Find where the given text appears and provide that cell's center as [x, y] coordinate. 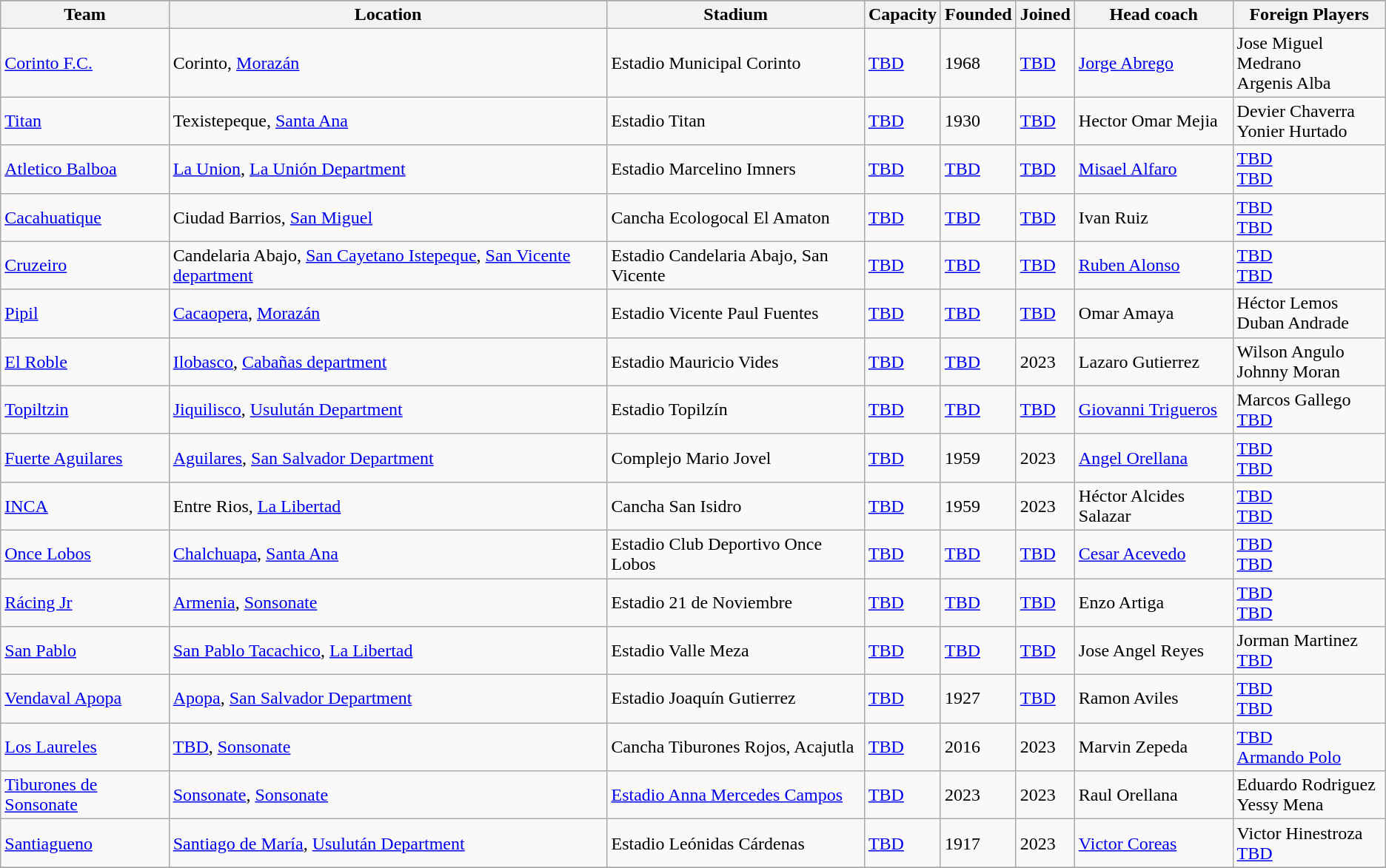
San Pablo [84, 651]
Jose Miguel Medrano Argenis Alba [1309, 63]
Vendaval Apopa [84, 699]
1968 [978, 63]
Aguilares, San Salvador Department [388, 457]
Misael Alfaro [1154, 169]
Joined [1045, 15]
Cacaopera, Morazán [388, 314]
Cancha Ecologocal El Amaton [736, 218]
Victor Hinestroza TBD [1309, 844]
Estadio Anna Mercedes Campos [736, 795]
Ciudad Barrios, San Miguel [388, 218]
Once Lobos [84, 554]
Corinto, Morazán [388, 63]
Estadio Candelaria Abajo, San Vicente [736, 265]
Entre Rios, La Libertad [388, 506]
INCA [84, 506]
San Pablo Tacachico, La Libertad [388, 651]
1927 [978, 699]
1917 [978, 844]
Jorge Abrego [1154, 63]
Topiltzin [84, 410]
Fuerte Aguilares [84, 457]
Founded [978, 15]
Corinto F.C. [84, 63]
Estadio Municipal Corinto [736, 63]
Marvin Zepeda [1154, 747]
Omar Amaya [1154, 314]
Raul Orellana [1154, 795]
Foreign Players [1309, 15]
Los Laureles [84, 747]
Estadio Vicente Paul Fuentes [736, 314]
1930 [978, 121]
Apopa, San Salvador Department [388, 699]
Cacahuatique [84, 218]
Stadium [736, 15]
Estadio Joaquín Gutierrez [736, 699]
Rácing Jr [84, 602]
Estadio Valle Meza [736, 651]
Hector Omar Mejia [1154, 121]
Location [388, 15]
Ramon Aviles [1154, 699]
Wilson Angulo Johnny Moran [1309, 361]
Ruben Alonso [1154, 265]
Titan [84, 121]
Estadio Marcelino Imners [736, 169]
Cruzeiro [84, 265]
Head coach [1154, 15]
Complejo Mario Jovel [736, 457]
Pipil [84, 314]
Héctor Lemos Duban Andrade [1309, 314]
Victor Coreas [1154, 844]
Angel Orellana [1154, 457]
Armenia, Sonsonate [388, 602]
Enzo Artiga [1154, 602]
Santiago de María, Usulután Department [388, 844]
TBD, Sonsonate [388, 747]
El Roble [84, 361]
Giovanni Trigueros [1154, 410]
Ivan Ruiz [1154, 218]
Jorman Martinez TBD [1309, 651]
Atletico Balboa [84, 169]
Cancha Tiburones Rojos, Acajutla [736, 747]
Ilobasco, Cabañas department [388, 361]
Tiburones de Sonsonate [84, 795]
Sonsonate, Sonsonate [388, 795]
Estadio Topilzín [736, 410]
Santiagueno [84, 844]
TBD Armando Polo [1309, 747]
Lazaro Gutierrez [1154, 361]
Estadio 21 de Noviembre [736, 602]
Jose Angel Reyes [1154, 651]
Devier Chaverra Yonier Hurtado [1309, 121]
Jiquilisco, Usulután Department [388, 410]
Marcos Gallego TBD [1309, 410]
Estadio Leónidas Cárdenas [736, 844]
Candelaria Abajo, San Cayetano Istepeque, San Vicente department [388, 265]
2016 [978, 747]
Texistepeque, Santa Ana [388, 121]
Estadio Titan [736, 121]
Estadio Mauricio Vides [736, 361]
Cesar Acevedo [1154, 554]
Estadio Club Deportivo Once Lobos [736, 554]
Capacity [902, 15]
La Union, La Unión Department [388, 169]
Cancha San Isidro [736, 506]
Chalchuapa, Santa Ana [388, 554]
Eduardo Rodriguez Yessy Mena [1309, 795]
Team [84, 15]
Héctor Alcides Salazar [1154, 506]
